Identify which cell holds the provided text, then report its (x, y) central coordinate. 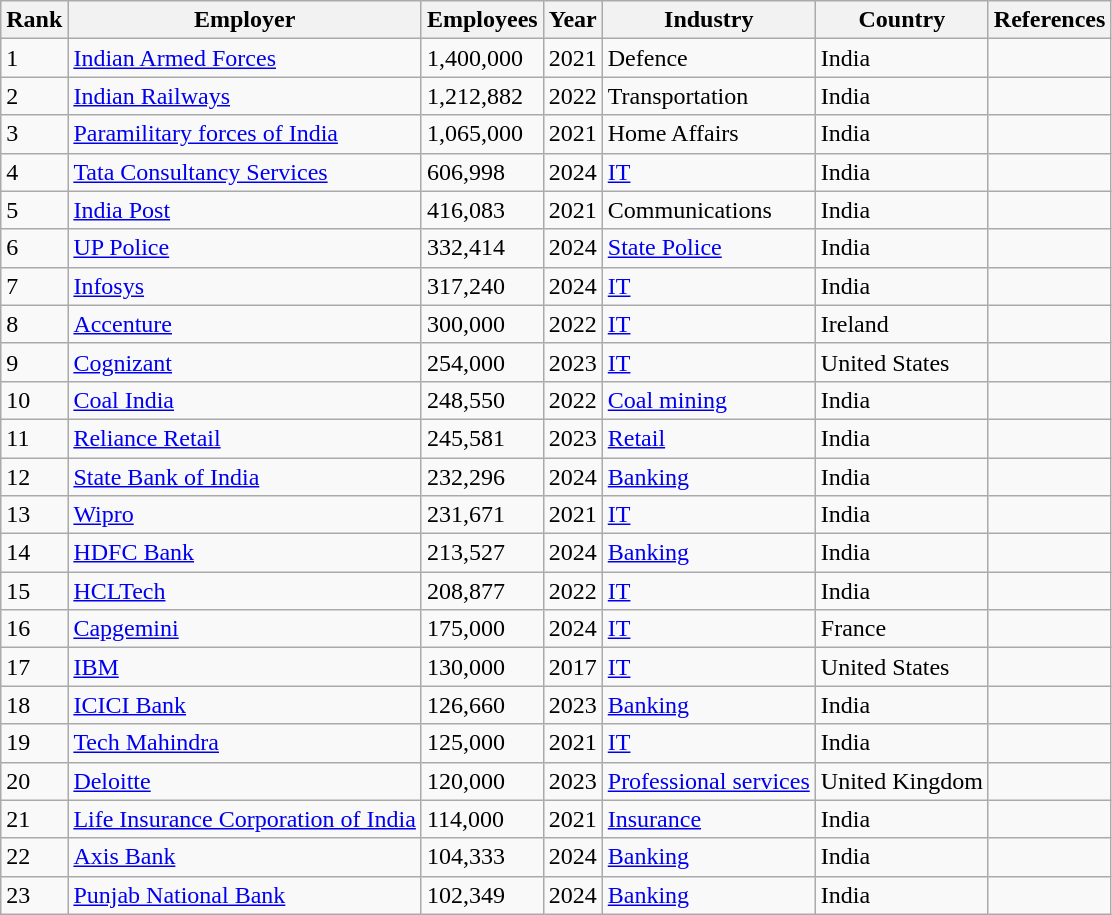
Industry (708, 20)
UP Police (245, 248)
248,550 (482, 400)
20 (34, 781)
Retail (708, 438)
References (1050, 20)
15 (34, 591)
Deloitte (245, 781)
Transportation (708, 96)
Infosys (245, 286)
Communications (708, 210)
Indian Railways (245, 96)
11 (34, 438)
231,671 (482, 515)
254,000 (482, 362)
21 (34, 819)
18 (34, 705)
Wipro (245, 515)
14 (34, 553)
United Kingdom (902, 781)
Reliance Retail (245, 438)
Employees (482, 20)
Ireland (902, 324)
12 (34, 477)
17 (34, 667)
3 (34, 134)
13 (34, 515)
23 (34, 895)
1,212,882 (482, 96)
6 (34, 248)
HDFC Bank (245, 553)
IBM (245, 667)
1,065,000 (482, 134)
Paramilitary forces of India (245, 134)
India Post (245, 210)
Axis Bank (245, 857)
22 (34, 857)
130,000 (482, 667)
Cognizant (245, 362)
606,998 (482, 172)
Coal India (245, 400)
2 (34, 96)
Insurance (708, 819)
208,877 (482, 591)
245,581 (482, 438)
Rank (34, 20)
213,527 (482, 553)
7 (34, 286)
Punjab National Bank (245, 895)
4 (34, 172)
19 (34, 743)
125,000 (482, 743)
Employer (245, 20)
Accenture (245, 324)
Indian Armed Forces (245, 58)
332,414 (482, 248)
France (902, 629)
8 (34, 324)
300,000 (482, 324)
Defence (708, 58)
2017 (572, 667)
232,296 (482, 477)
120,000 (482, 781)
Home Affairs (708, 134)
Tech Mahindra (245, 743)
10 (34, 400)
1,400,000 (482, 58)
104,333 (482, 857)
State Police (708, 248)
102,349 (482, 895)
1 (34, 58)
Year (572, 20)
16 (34, 629)
114,000 (482, 819)
416,083 (482, 210)
State Bank of India (245, 477)
175,000 (482, 629)
ICICI Bank (245, 705)
Life Insurance Corporation of India (245, 819)
317,240 (482, 286)
HCLTech (245, 591)
Country (902, 20)
9 (34, 362)
Tata Consultancy Services (245, 172)
Coal mining (708, 400)
5 (34, 210)
Capgemini (245, 629)
Professional services (708, 781)
126,660 (482, 705)
